Search for the cell housing the specified text and yield its [X, Y] center coordinate. 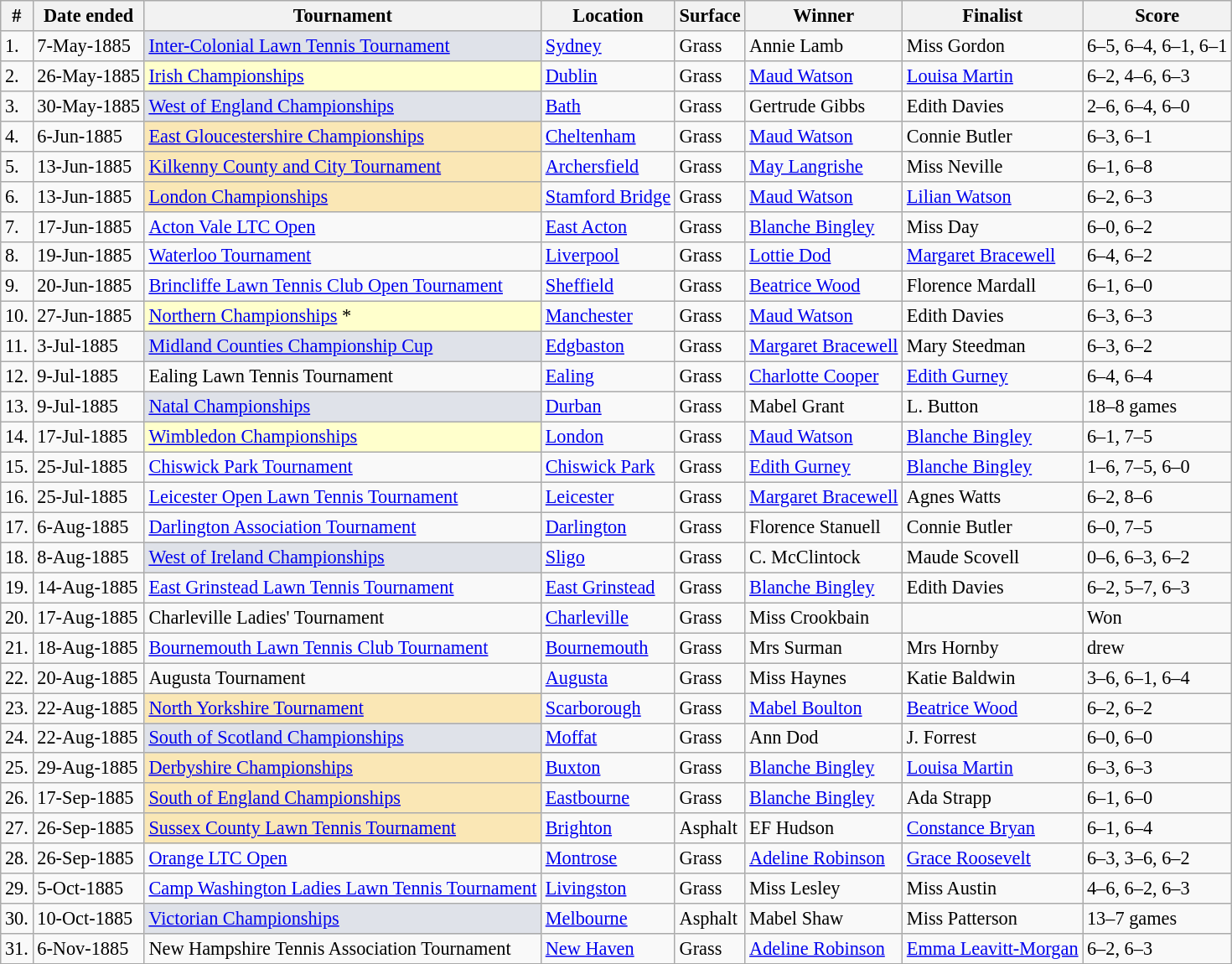
Sydney [608, 46]
Chiswick Park [608, 467]
6-Jun-1885 [89, 136]
6-Nov-1885 [89, 949]
Katie Baldwin [992, 678]
Archersfield [608, 166]
11. [17, 347]
10-Oct-1885 [89, 919]
6–0, 6–0 [1157, 738]
6–4, 6–4 [1157, 377]
Victorian Championships [342, 919]
6. [17, 196]
East Grinstead Lawn Tennis Tournament [342, 588]
20-Aug-1885 [89, 678]
19-Jun-1885 [89, 257]
London Championships [342, 196]
Ann Dod [824, 738]
Florence Stanuell [824, 527]
Miss Patterson [992, 919]
Maude Scovell [992, 557]
Manchester [608, 317]
Melbourne [608, 919]
New Hampshire Tennis Association Tournament [342, 949]
23. [17, 707]
2–6, 6–4, 6–0 [1157, 106]
Surface [710, 16]
Edgbaston [608, 347]
6–1, 7–5 [1157, 437]
Darlington Association Tournament [342, 527]
J. Forrest [992, 738]
Miss Lesley [824, 889]
6–1, 6–8 [1157, 166]
21. [17, 648]
6–0, 6–2 [1157, 226]
6–5, 6–4, 6–1, 6–1 [1157, 46]
Acton Vale LTC Open [342, 226]
31. [17, 949]
24. [17, 738]
Orange LTC Open [342, 858]
Midland Counties Championship Cup [342, 347]
Score [1157, 16]
Buxton [608, 768]
6-Aug-1885 [89, 527]
Miss Haynes [824, 678]
EF Hudson [824, 828]
Won [1157, 618]
27. [17, 828]
16. [17, 497]
Darlington [608, 527]
18. [17, 557]
Gertrude Gibbs [824, 106]
North Yorkshire Tournament [342, 707]
6–2, 4–6, 6–3 [1157, 75]
Florence Mardall [992, 287]
18-Aug-1885 [89, 648]
South of England Championships [342, 798]
20-Jun-1885 [89, 287]
Miss Austin [992, 889]
Eastbourne [608, 798]
Stamford Bridge [608, 196]
Date ended [89, 16]
East Acton [608, 226]
Durban [608, 407]
Dublin [608, 75]
6–3, 6–1 [1157, 136]
17-Aug-1885 [89, 618]
20. [17, 618]
West of Ireland Championships [342, 557]
South of Scotland Championships [342, 738]
Charlotte Cooper [824, 377]
6–2, 8–6 [1157, 497]
Leicester Open Lawn Tennis Tournament [342, 497]
2. [17, 75]
29-Aug-1885 [89, 768]
27-Jun-1885 [89, 317]
12. [17, 377]
Natal Championships [342, 407]
Tournament [342, 16]
0–6, 6–3, 6–2 [1157, 557]
15. [17, 467]
Derbyshire Championships [342, 768]
Lottie Dod [824, 257]
19. [17, 588]
Chiswick Park Tournament [342, 467]
East Grinstead [608, 588]
Brighton [608, 828]
8. [17, 257]
Mrs Hornby [992, 648]
5-Oct-1885 [89, 889]
Moffat [608, 738]
London [608, 437]
9. [17, 287]
Kilkenny County and City Tournament [342, 166]
6–3, 6–2 [1157, 347]
7. [17, 226]
Miss Neville [992, 166]
14. [17, 437]
10. [17, 317]
14-Aug-1885 [89, 588]
13–7 games [1157, 919]
26. [17, 798]
Finalist [992, 16]
Agnes Watts [992, 497]
28. [17, 858]
4–6, 6–2, 6–3 [1157, 889]
Charleville [608, 618]
Constance Bryan [992, 828]
Inter-Colonial Lawn Tennis Tournament [342, 46]
Waterloo Tournament [342, 257]
Ada Strapp [992, 798]
6–0, 7–5 [1157, 527]
Ealing Lawn Tennis Tournament [342, 377]
New Haven [608, 949]
13. [17, 407]
Sligo [608, 557]
3. [17, 106]
Augusta Tournament [342, 678]
Bournemouth [608, 648]
25. [17, 768]
Winner [824, 16]
Montrose [608, 858]
Cheltenham [608, 136]
3–6, 6–1, 6–4 [1157, 678]
17-Sep-1885 [89, 798]
Liverpool [608, 257]
drew [1157, 648]
Leicester [608, 497]
6–3, 3–6, 6–2 [1157, 858]
Lilian Watson [992, 196]
30-May-1885 [89, 106]
Sheffield [608, 287]
17-Jun-1885 [89, 226]
Mabel Shaw [824, 919]
Bath [608, 106]
Scarborough [608, 707]
5. [17, 166]
Livingston [608, 889]
L. Button [992, 407]
Location [608, 16]
May Langrishe [824, 166]
Charleville Ladies' Tournament [342, 618]
Bournemouth Lawn Tennis Club Tournament [342, 648]
Miss Crookbain [824, 618]
Augusta [608, 678]
Brincliffe Lawn Tennis Club Open Tournament [342, 287]
6–4, 6–2 [1157, 257]
East Gloucestershire Championships [342, 136]
C. McClintock [824, 557]
4. [17, 136]
West of England Championships [342, 106]
Grace Roosevelt [992, 858]
Northern Championships * [342, 317]
Emma Leavitt-Morgan [992, 949]
Ealing [608, 377]
Mabel Grant [824, 407]
6–2, 6–2 [1157, 707]
18–8 games [1157, 407]
17. [17, 527]
Annie Lamb [824, 46]
Camp Washington Ladies Lawn Tennis Tournament [342, 889]
26-May-1885 [89, 75]
Miss Gordon [992, 46]
6–2, 5–7, 6–3 [1157, 588]
30. [17, 919]
1. [17, 46]
Irish Championships [342, 75]
Wimbledon Championships [342, 437]
29. [17, 889]
3-Jul-1885 [89, 347]
8-Aug-1885 [89, 557]
Miss Day [992, 226]
1–6, 7–5, 6–0 [1157, 467]
17-Jul-1885 [89, 437]
Sussex County Lawn Tennis Tournament [342, 828]
7-May-1885 [89, 46]
# [17, 16]
Mabel Boulton [824, 707]
Mrs Surman [824, 648]
22. [17, 678]
6–1, 6–4 [1157, 828]
Mary Steedman [992, 347]
